Find where the given text appears and provide that cell's center as [X, Y] coordinate. 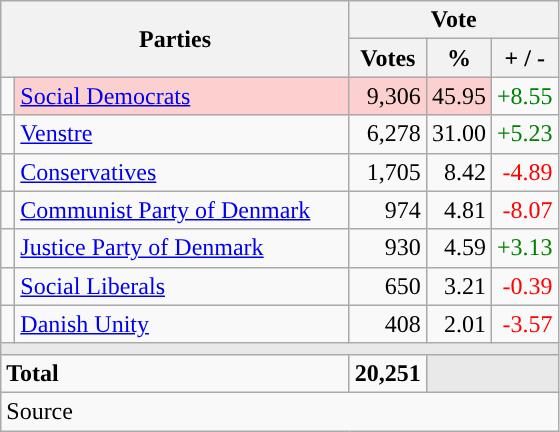
+3.13 [524, 248]
4.81 [458, 210]
2.01 [458, 324]
-8.07 [524, 210]
Votes [388, 58]
974 [388, 210]
6,278 [388, 134]
31.00 [458, 134]
4.59 [458, 248]
1,705 [388, 172]
20,251 [388, 373]
% [458, 58]
9,306 [388, 96]
Conservatives [182, 172]
930 [388, 248]
408 [388, 324]
+8.55 [524, 96]
Venstre [182, 134]
Social Liberals [182, 286]
-0.39 [524, 286]
+ / - [524, 58]
Justice Party of Denmark [182, 248]
-4.89 [524, 172]
Social Democrats [182, 96]
8.42 [458, 172]
Parties [176, 39]
650 [388, 286]
-3.57 [524, 324]
Source [280, 411]
3.21 [458, 286]
45.95 [458, 96]
Danish Unity [182, 324]
+5.23 [524, 134]
Communist Party of Denmark [182, 210]
Total [176, 373]
Vote [454, 20]
